Output the (x, y) coordinate of the center of the cell containing the given text.  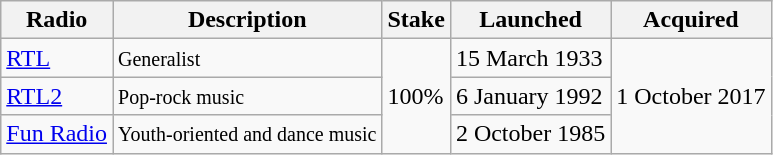
15 March 1933 (530, 58)
RTL (57, 58)
2 October 1985 (530, 134)
Radio (57, 20)
RTL2 (57, 96)
Description (246, 20)
1 October 2017 (691, 96)
6 January 1992 (530, 96)
Acquired (691, 20)
Generalist (246, 58)
Launched (530, 20)
Stake (416, 20)
Fun Radio (57, 134)
Youth-oriented and dance music (246, 134)
100% (416, 96)
Pop-rock music (246, 96)
